Scan for the cell matching the given text and deliver its [X, Y] coordinate at center. 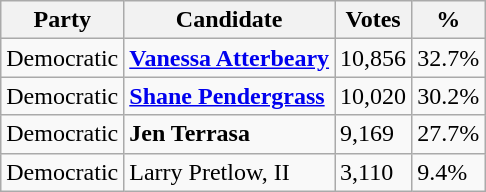
Party [62, 20]
Votes [374, 20]
Larry Pretlow, II [230, 172]
32.7% [448, 58]
27.7% [448, 134]
30.2% [448, 96]
10,856 [374, 58]
Shane Pendergrass [230, 96]
9.4% [448, 172]
9,169 [374, 134]
10,020 [374, 96]
% [448, 20]
Jen Terrasa [230, 134]
3,110 [374, 172]
Vanessa Atterbeary [230, 58]
Candidate [230, 20]
